Detect which cell encompasses the target text, then output its [x, y] center coordinate. 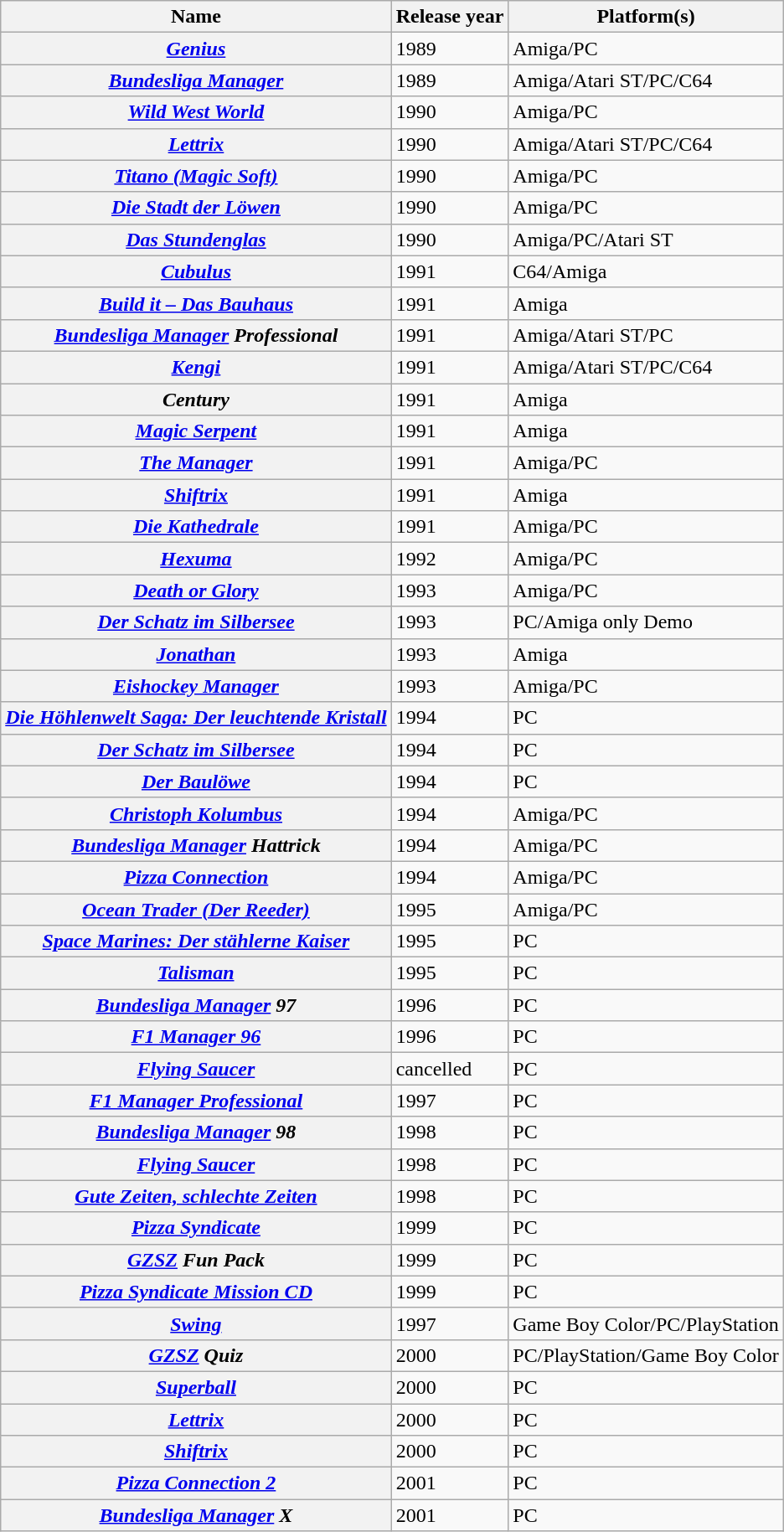
Ocean Trader (Der Reeder) [196, 909]
Build it – Das Bauhaus [196, 303]
Death or Glory [196, 591]
Superball [196, 1387]
Game Boy Color/PC/PlayStation [646, 1323]
Amiga/Atari ST/PC [646, 335]
Die Stadt der Löwen [196, 208]
Bundesliga Manager [196, 80]
Die Höhlenwelt Saga: Der leuchtende Kristall [196, 718]
C64/Amiga [646, 271]
Swing [196, 1323]
Wild West World [196, 112]
Talisman [196, 973]
PC/Amiga only Demo [646, 622]
Jonathan [196, 654]
Christoph Kolumbus [196, 813]
Pizza Syndicate [196, 1228]
Hexuma [196, 559]
PC/PlayStation/Game Boy Color [646, 1355]
Genius [196, 49]
Kengi [196, 367]
Titano (Magic Soft) [196, 176]
F1 Manager 96 [196, 1037]
F1 Manager Professional [196, 1101]
Space Marines: Der stählerne Kaiser [196, 941]
Century [196, 400]
GZSZ Fun Pack [196, 1260]
Der Baulöwe [196, 781]
Magic Serpent [196, 431]
Pizza Connection 2 [196, 1483]
Bundesliga Manager 97 [196, 1005]
GZSZ Quiz [196, 1355]
Pizza Syndicate Mission CD [196, 1292]
Bundesliga Manager X [196, 1515]
Bundesliga Manager 98 [196, 1132]
Bundesliga Manager Hattrick [196, 845]
Die Kathedrale [196, 527]
1992 [450, 559]
Platform(s) [646, 17]
Release year [450, 17]
Amiga/PC/Atari ST [646, 240]
Gute Zeiten, schlechte Zeiten [196, 1196]
Bundesliga Manager Professional [196, 335]
Eishockey Manager [196, 686]
Pizza Connection [196, 877]
Cubulus [196, 271]
Name [196, 17]
cancelled [450, 1069]
The Manager [196, 463]
Das Stundenglas [196, 240]
